Detect which cell encompasses the target text, then output its [x, y] center coordinate. 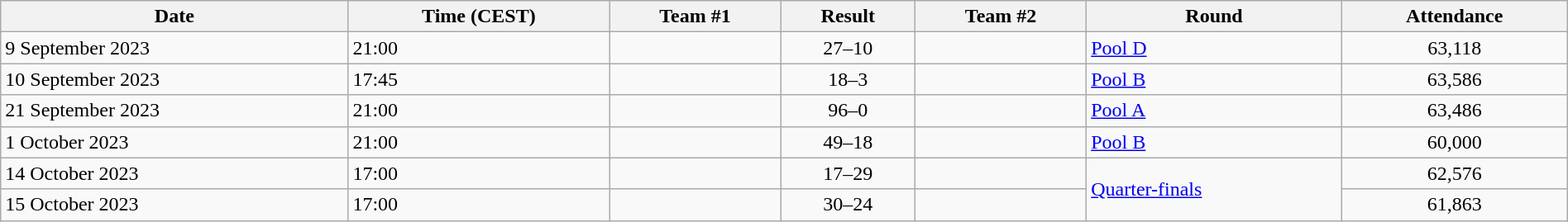
9 September 2023 [174, 48]
1 October 2023 [174, 142]
62,576 [1454, 173]
63,486 [1454, 111]
96–0 [848, 111]
17–29 [848, 173]
60,000 [1454, 142]
18–3 [848, 79]
Date [174, 17]
Round [1214, 17]
27–10 [848, 48]
Attendance [1454, 17]
Time (CEST) [479, 17]
Pool A [1214, 111]
17:45 [479, 79]
63,118 [1454, 48]
Team #2 [1001, 17]
63,586 [1454, 79]
49–18 [848, 142]
Team #1 [695, 17]
61,863 [1454, 205]
30–24 [848, 205]
Result [848, 17]
10 September 2023 [174, 79]
21 September 2023 [174, 111]
Pool D [1214, 48]
Quarter-finals [1214, 189]
15 October 2023 [174, 205]
14 October 2023 [174, 173]
